Search for the cell housing the specified text and yield its (x, y) center coordinate. 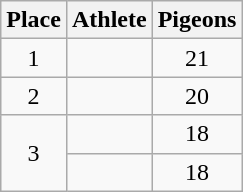
Pigeons (197, 20)
20 (197, 96)
1 (34, 58)
Athlete (109, 20)
21 (197, 58)
3 (34, 153)
Place (34, 20)
2 (34, 96)
